Return [x, y] of the center of cell containing provided text 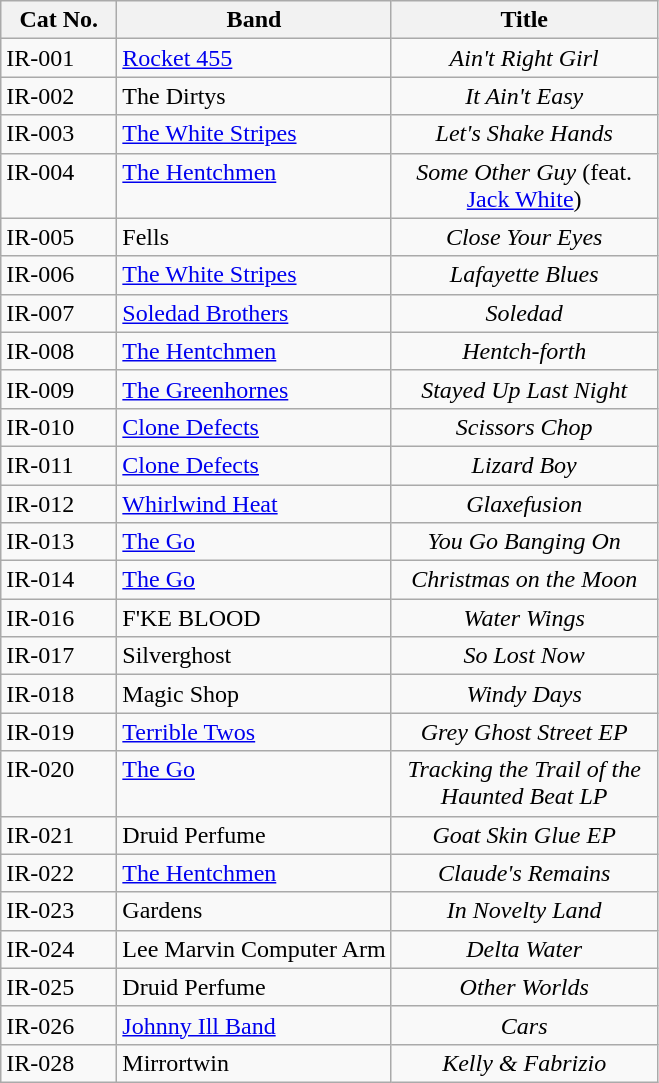
IR-025 [59, 987]
IR-011 [59, 465]
IR-026 [59, 1025]
You Go Banging On [524, 542]
Silverghost [254, 656]
Band [254, 20]
Windy Days [524, 694]
IR-018 [59, 694]
IR-022 [59, 873]
Scissors Chop [524, 427]
Terrible Twos [254, 732]
Lafayette Blues [524, 275]
Water Wings [524, 618]
Some Other Guy (feat. Jack White) [524, 186]
IR-024 [59, 949]
Soledad Brothers [254, 313]
IR-003 [59, 134]
IR-008 [59, 351]
Whirlwind Heat [254, 503]
Lizard Boy [524, 465]
Hentch-forth [524, 351]
Other Worlds [524, 987]
Christmas on the Moon [524, 580]
Johnny Ill Band [254, 1025]
IR-023 [59, 911]
Title [524, 20]
Delta Water [524, 949]
IR-009 [59, 389]
So Lost Now [524, 656]
Cars [524, 1025]
Fells [254, 237]
Soledad [524, 313]
IR-001 [59, 58]
IR-020 [59, 784]
Glaxefusion [524, 503]
Kelly & Fabrizio [524, 1063]
IR-016 [59, 618]
Cat No. [59, 20]
IR-006 [59, 275]
Claude's Remains [524, 873]
Let's Shake Hands [524, 134]
IR-019 [59, 732]
IR-017 [59, 656]
IR-014 [59, 580]
IR-010 [59, 427]
Goat Skin Glue EP [524, 835]
In Novelty Land [524, 911]
It Ain't Easy [524, 96]
Magic Shop [254, 694]
Ain't Right Girl [524, 58]
The Greenhornes [254, 389]
IR-004 [59, 186]
IR-013 [59, 542]
The Dirtys [254, 96]
Rocket 455 [254, 58]
Grey Ghost Street EP [524, 732]
Stayed Up Last Night [524, 389]
Close Your Eyes [524, 237]
IR-002 [59, 96]
IR-028 [59, 1063]
IR-007 [59, 313]
IR-021 [59, 835]
Tracking the Trail of the Haunted Beat LP [524, 784]
Mirrortwin [254, 1063]
F'KE BLOOD [254, 618]
IR-012 [59, 503]
Gardens [254, 911]
Lee Marvin Computer Arm [254, 949]
IR-005 [59, 237]
